Scan for the cell matching the given text and deliver its (X, Y) coordinate at center. 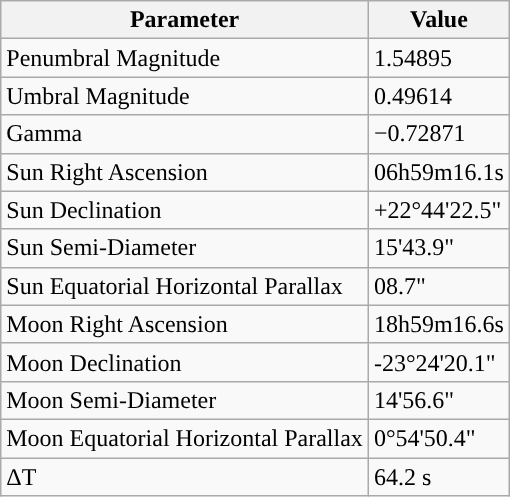
Moon Right Ascension (185, 324)
Sun Equatorial Horizontal Parallax (185, 286)
Value (438, 20)
Sun Declination (185, 210)
0°54'50.4" (438, 438)
-23°24'20.1" (438, 362)
Moon Declination (185, 362)
06h59m16.1s (438, 172)
18h59m16.6s (438, 324)
14'56.6" (438, 400)
Sun Semi-Diameter (185, 248)
+22°44'22.5" (438, 210)
Moon Equatorial Horizontal Parallax (185, 438)
64.2 s (438, 477)
Sun Right Ascension (185, 172)
0.49614 (438, 96)
Moon Semi-Diameter (185, 400)
1.54895 (438, 58)
15'43.9" (438, 248)
08.7" (438, 286)
Penumbral Magnitude (185, 58)
Umbral Magnitude (185, 96)
Parameter (185, 20)
−0.72871 (438, 134)
Gamma (185, 134)
ΔT (185, 477)
